From the cell containing the given text, extract its center point as [x, y] coordinate. 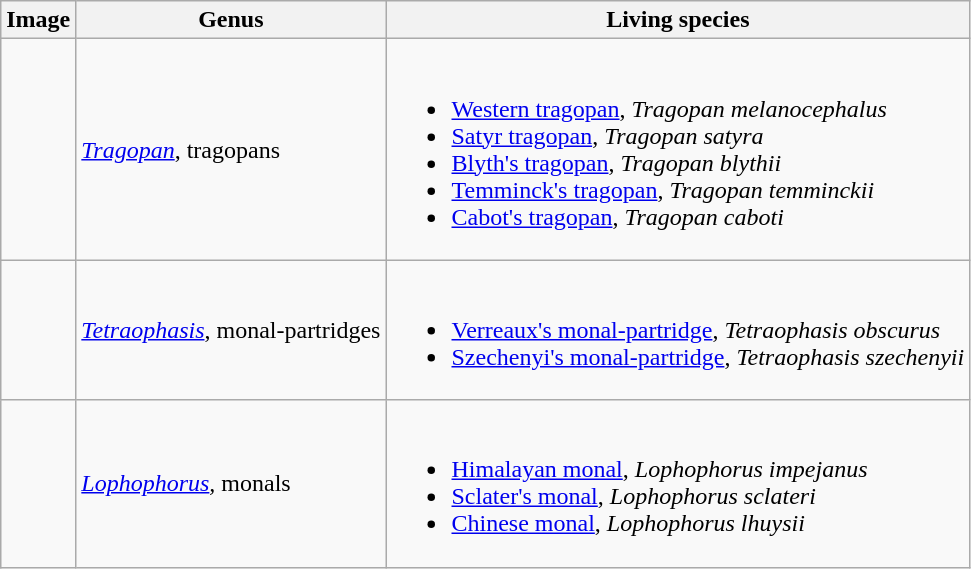
Genus [231, 20]
Tetraophasis, monal-partridges [231, 330]
Verreaux's monal-partridge, Tetraophasis obscurusSzechenyi's monal-partridge, Tetraophasis szechenyii [678, 330]
Tragopan, tragopans [231, 150]
Living species [678, 20]
Himalayan monal, Lophophorus impejanusSclater's monal, Lophophorus sclateriChinese monal, Lophophorus lhuysii [678, 484]
Lophophorus, monals [231, 484]
Image [38, 20]
